Find where the given text appears and provide that cell's center as (X, Y) coordinate. 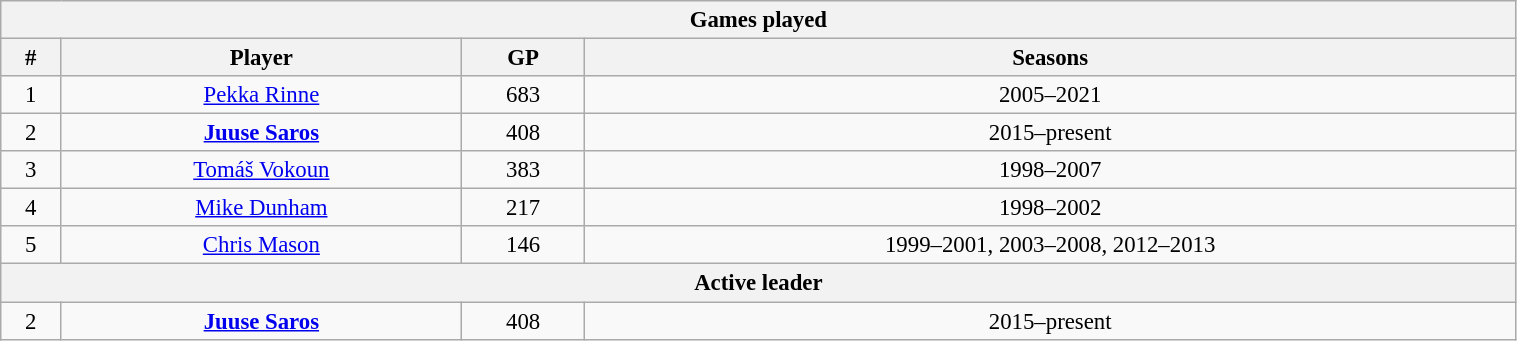
4 (31, 208)
5 (31, 245)
383 (523, 170)
146 (523, 245)
# (31, 58)
683 (523, 95)
2005–2021 (1050, 95)
Chris Mason (262, 245)
1999–2001, 2003–2008, 2012–2013 (1050, 245)
Pekka Rinne (262, 95)
GP (523, 58)
Seasons (1050, 58)
1998–2002 (1050, 208)
Mike Dunham (262, 208)
Games played (758, 20)
1 (31, 95)
217 (523, 208)
3 (31, 170)
Active leader (758, 283)
Player (262, 58)
1998–2007 (1050, 170)
Tomáš Vokoun (262, 170)
